Return [X, Y] of the center of cell containing provided text 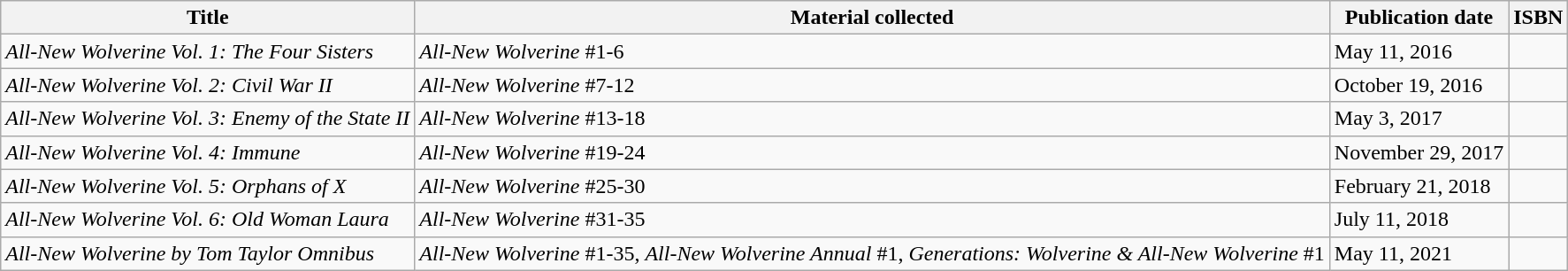
Publication date [1419, 18]
All-New Wolverine #19-24 [872, 152]
May 3, 2017 [1419, 119]
ISBN [1539, 18]
July 11, 2018 [1419, 220]
All-New Wolverine by Tom Taylor Omnibus [208, 253]
All-New Wolverine Vol. 5: Orphans of X [208, 186]
All-New Wolverine #31-35 [872, 220]
All-New Wolverine #1-35, All-New Wolverine Annual #1, Generations: Wolverine & All-New Wolverine #1 [872, 253]
All-New Wolverine Vol. 6: Old Woman Laura [208, 220]
All-New Wolverine Vol. 4: Immune [208, 152]
Material collected [872, 18]
May 11, 2016 [1419, 51]
Title [208, 18]
All-New Wolverine Vol. 2: Civil War II [208, 85]
All-New Wolverine Vol. 3: Enemy of the State II [208, 119]
February 21, 2018 [1419, 186]
November 29, 2017 [1419, 152]
October 19, 2016 [1419, 85]
May 11, 2021 [1419, 253]
All-New Wolverine #7-12 [872, 85]
All-New Wolverine #25-30 [872, 186]
All-New Wolverine Vol. 1: The Four Sisters [208, 51]
All-New Wolverine #1-6 [872, 51]
All-New Wolverine #13-18 [872, 119]
